Determine the [X, Y] coordinate at the center of the cell enclosing the given text.  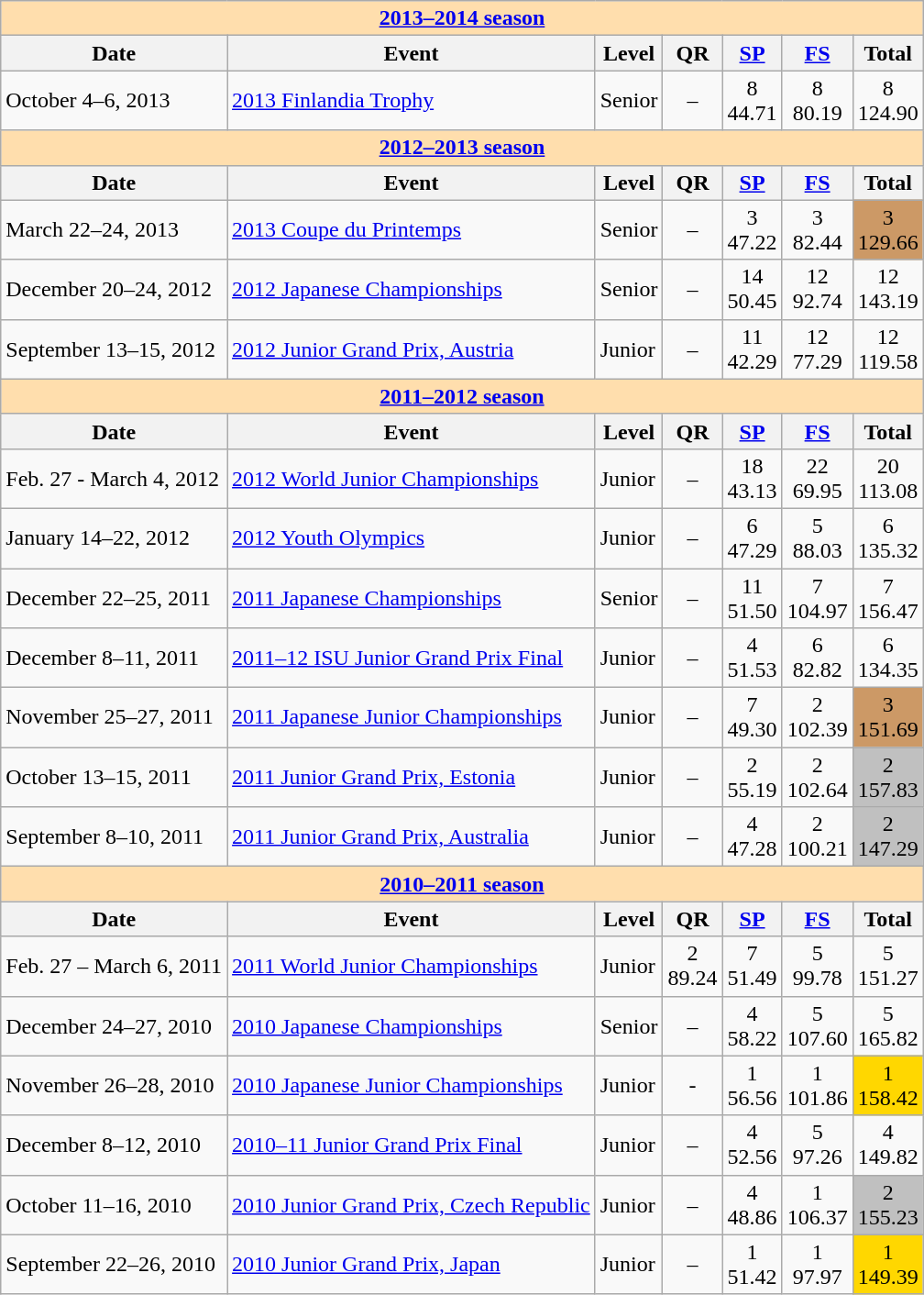
4 48.86 [752, 1205]
December 8–11, 2011 [114, 659]
14 50.45 [752, 290]
December 8–12, 2010 [114, 1145]
2 89.24 [693, 967]
5 107.60 [818, 1025]
11 42.29 [752, 349]
2011 Japanese Junior Championships [412, 717]
1 149.39 [887, 1264]
4 52.56 [752, 1145]
2 147.29 [887, 836]
18 43.13 [752, 479]
October 11–16, 2010 [114, 1205]
1 158.42 [887, 1086]
2012–2013 season [462, 148]
November 25–27, 2011 [114, 717]
1 101.86 [818, 1086]
September 22–26, 2010 [114, 1264]
1 51.42 [752, 1264]
1 97.97 [818, 1264]
5 99.78 [818, 967]
7 49.30 [752, 717]
2 100.21 [818, 836]
2012 Youth Olympics [412, 537]
6 82.82 [818, 659]
September 8–10, 2011 [114, 836]
- [693, 1086]
2012 Japanese Championships [412, 290]
12 143.19 [887, 290]
8 80.19 [818, 101]
2 155.23 [887, 1205]
2010 Junior Grand Prix, Japan [412, 1264]
12 92.74 [818, 290]
5 151.27 [887, 967]
2010 Japanese Championships [412, 1025]
March 22–24, 2013 [114, 229]
December 20–24, 2012 [114, 290]
January 14–22, 2012 [114, 537]
4 58.22 [752, 1025]
3 129.66 [887, 229]
2011–2012 season [462, 396]
12 77.29 [818, 349]
2013 Finlandia Trophy [412, 101]
8 124.90 [887, 101]
2012 World Junior Championships [412, 479]
2013–2014 season [462, 18]
November 26–28, 2010 [114, 1086]
12 119.58 [887, 349]
6 134.35 [887, 659]
2010–2011 season [462, 884]
Feb. 27 – March 6, 2011 [114, 967]
2 157.83 [887, 778]
6 135.32 [887, 537]
4 51.53 [752, 659]
December 22–25, 2011 [114, 598]
7 104.97 [818, 598]
2013 Coupe du Printemps [412, 229]
5 165.82 [887, 1025]
2 102.64 [818, 778]
2010 Japanese Junior Championships [412, 1086]
2 102.39 [818, 717]
3 151.69 [887, 717]
December 24–27, 2010 [114, 1025]
6 47.29 [752, 537]
22 69.95 [818, 479]
2011–12 ISU Junior Grand Prix Final [412, 659]
3 82.44 [818, 229]
September 13–15, 2012 [114, 349]
1 106.37 [818, 1205]
October 13–15, 2011 [114, 778]
2011 Japanese Championships [412, 598]
5 88.03 [818, 537]
2011 Junior Grand Prix, Estonia [412, 778]
2010 Junior Grand Prix, Czech Republic [412, 1205]
3 47.22 [752, 229]
2010–11 Junior Grand Prix Final [412, 1145]
7 156.47 [887, 598]
8 44.71 [752, 101]
7 51.49 [752, 967]
2011 World Junior Championships [412, 967]
2 55.19 [752, 778]
October 4–6, 2013 [114, 101]
11 51.50 [752, 598]
2011 Junior Grand Prix, Australia [412, 836]
4 47.28 [752, 836]
20 113.08 [887, 479]
1 56.56 [752, 1086]
2012 Junior Grand Prix, Austria [412, 349]
4 149.82 [887, 1145]
Feb. 27 - March 4, 2012 [114, 479]
5 97.26 [818, 1145]
